Scan for the cell matching the given text and deliver its (x, y) coordinate at center. 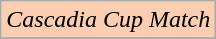
Cascadia Cup Match (108, 20)
